Output the [X, Y] coordinate of the center of the cell containing the given text.  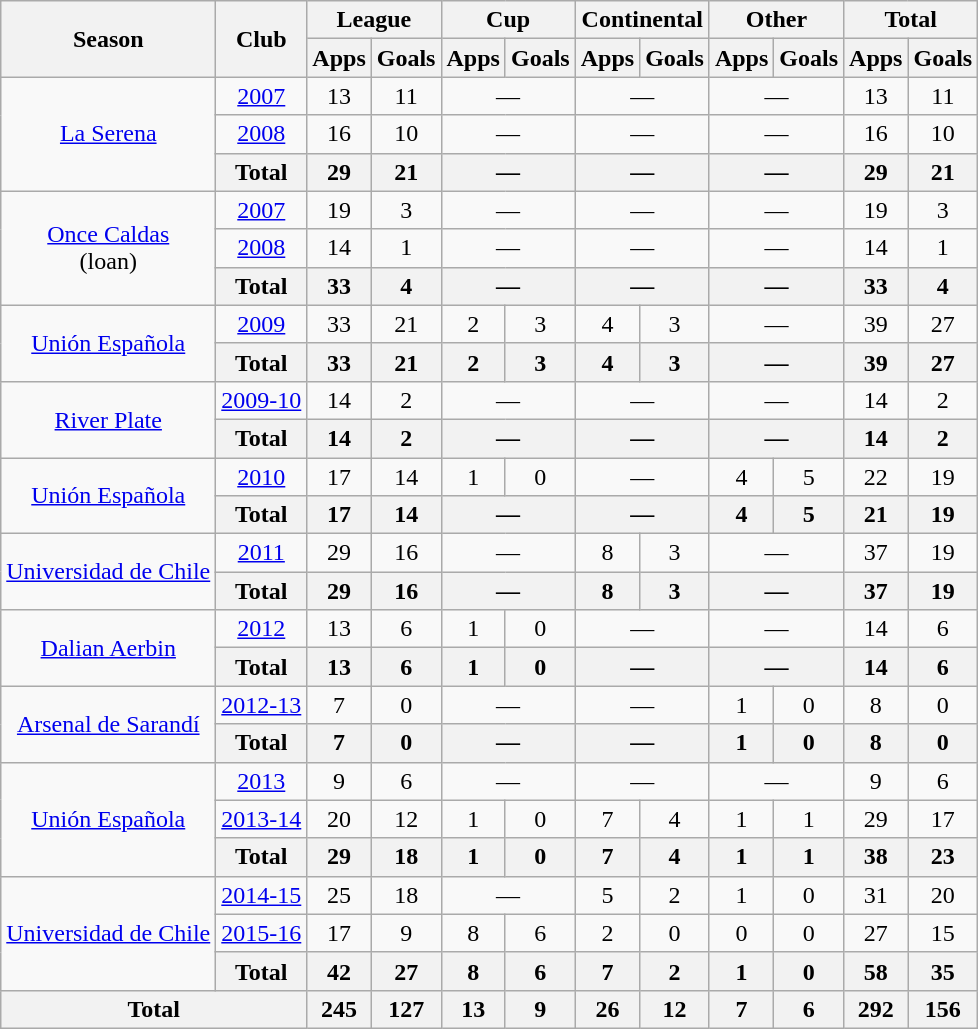
2013 [262, 781]
245 [339, 1009]
Season [108, 39]
31 [876, 895]
25 [339, 895]
2012-13 [262, 705]
Dalian Aerbin [108, 648]
292 [876, 1009]
League [374, 20]
2012 [262, 629]
15 [943, 933]
23 [943, 857]
2015-16 [262, 933]
2009 [262, 324]
42 [339, 971]
127 [406, 1009]
156 [943, 1009]
Once Caldas(loan) [108, 248]
Other [776, 20]
35 [943, 971]
River Plate [108, 419]
2014-15 [262, 895]
38 [876, 857]
2013-14 [262, 819]
La Serena [108, 134]
Arsenal de Sarandí [108, 724]
58 [876, 971]
Club [262, 39]
Cup [508, 20]
2010 [262, 477]
Continental [642, 20]
2011 [262, 553]
2009-10 [262, 400]
22 [876, 477]
26 [607, 1009]
